Return the (x, y) coordinate for the center point of the cell that contains the specified text.  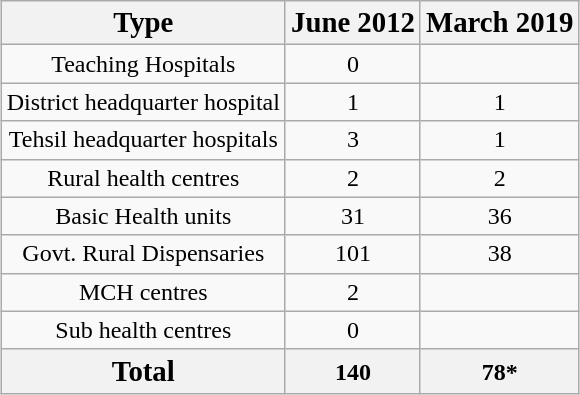
Total (143, 371)
Basic Health units (143, 216)
38 (499, 254)
Teaching Hospitals (143, 64)
Rural health centres (143, 178)
31 (352, 216)
78* (499, 371)
Type (143, 23)
140 (352, 371)
Sub health centres (143, 330)
District headquarter hospital (143, 102)
101 (352, 254)
Tehsil headquarter hospitals (143, 140)
MCH centres (143, 292)
March 2019 (499, 23)
June 2012 (352, 23)
3 (352, 140)
36 (499, 216)
Govt. Rural Dispensaries (143, 254)
